Identify which cell holds the provided text, then report its [x, y] central coordinate. 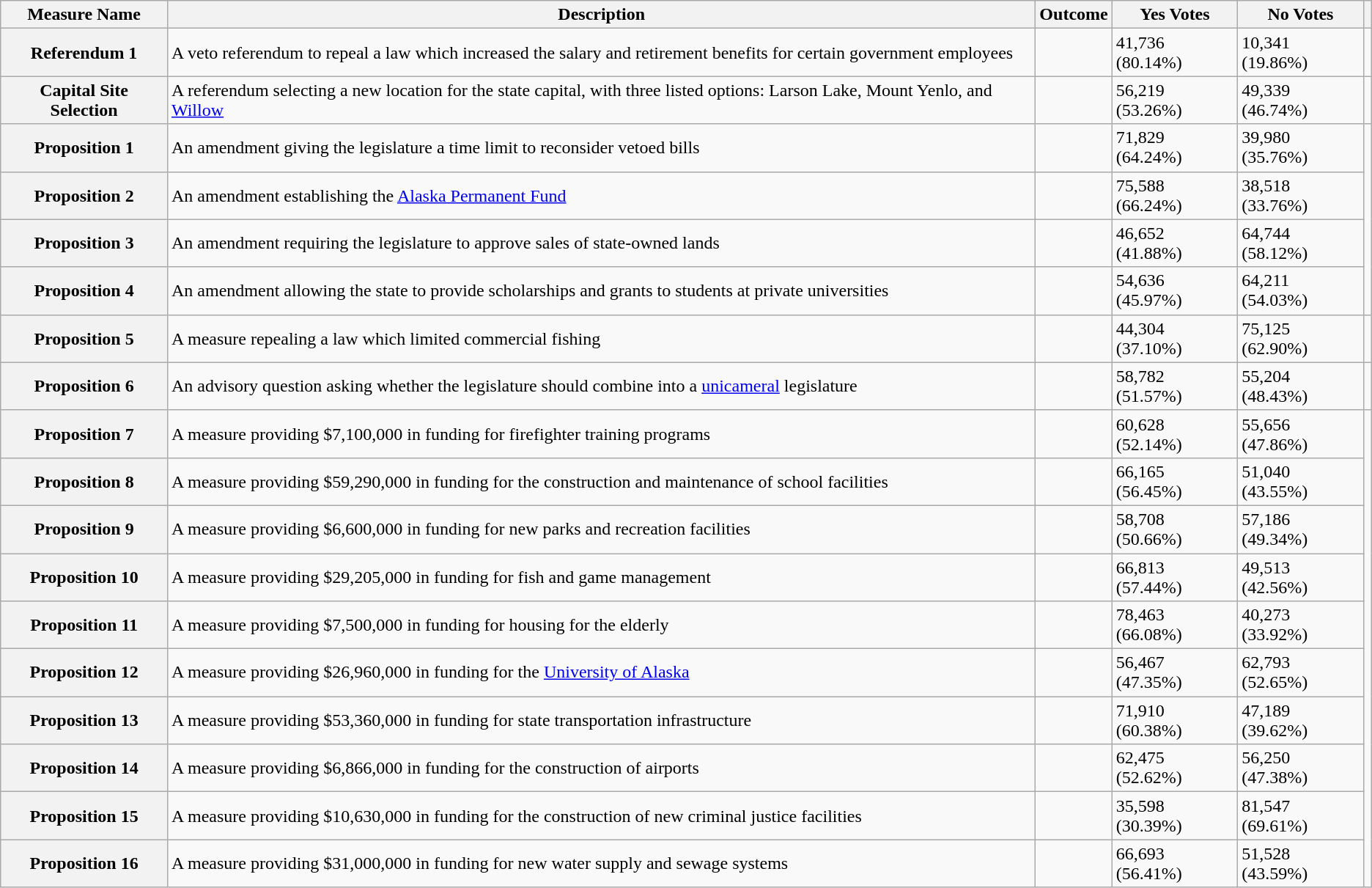
81,547 (69.61%) [1300, 815]
Proposition 3 [84, 243]
A measure providing $31,000,000 in funding for new water supply and sewage systems [601, 864]
78,463 (66.08%) [1174, 625]
62,793 (52.65%) [1300, 673]
Proposition 16 [84, 864]
75,125 (62.90%) [1300, 339]
A measure providing $59,290,000 in funding for the construction and maintenance of school facilities [601, 481]
An advisory question asking whether the legislature should combine into a unicameral legislature [601, 386]
39,980 (35.76%) [1300, 148]
Proposition 12 [84, 673]
46,652 (41.88%) [1174, 243]
Proposition 13 [84, 720]
Description [601, 15]
Proposition 4 [84, 290]
Proposition 9 [84, 529]
An amendment allowing the state to provide scholarships and grants to students at private universities [601, 290]
A measure providing $6,600,000 in funding for new parks and recreation facilities [601, 529]
58,782 (51.57%) [1174, 386]
Proposition 7 [84, 434]
An amendment establishing the Alaska Permanent Fund [601, 195]
A measure repealing a law which limited commercial fishing [601, 339]
A veto referendum to repeal a law which increased the salary and retirement benefits for certain government employees [601, 53]
Proposition 8 [84, 481]
56,250 (47.38%) [1300, 768]
57,186 (49.34%) [1300, 529]
Yes Votes [1174, 15]
51,528 (43.59%) [1300, 864]
66,693 (56.41%) [1174, 864]
55,204 (48.43%) [1300, 386]
Proposition 6 [84, 386]
A measure providing $7,500,000 in funding for housing for the elderly [601, 625]
66,165 (56.45%) [1174, 481]
56,467 (47.35%) [1174, 673]
56,219 (53.26%) [1174, 100]
54,636 (45.97%) [1174, 290]
71,910 (60.38%) [1174, 720]
71,829 (64.24%) [1174, 148]
A measure providing $26,960,000 in funding for the University of Alaska [601, 673]
10,341 (19.86%) [1300, 53]
44,304 (37.10%) [1174, 339]
41,736 (80.14%) [1174, 53]
49,339 (46.74%) [1300, 100]
58,708 (50.66%) [1174, 529]
62,475 (52.62%) [1174, 768]
38,518 (33.76%) [1300, 195]
A measure providing $53,360,000 in funding for state transportation infrastructure [601, 720]
Capital Site Selection [84, 100]
60,628 (52.14%) [1174, 434]
Proposition 11 [84, 625]
64,744 (58.12%) [1300, 243]
Proposition 2 [84, 195]
Measure Name [84, 15]
51,040 (43.55%) [1300, 481]
Proposition 5 [84, 339]
Outcome [1074, 15]
64,211 (54.03%) [1300, 290]
Proposition 10 [84, 576]
55,656 (47.86%) [1300, 434]
A measure providing $10,630,000 in funding for the construction of new criminal justice facilities [601, 815]
A measure providing $7,100,000 in funding for firefighter training programs [601, 434]
66,813 (57.44%) [1174, 576]
Proposition 15 [84, 815]
A measure providing $29,205,000 in funding for fish and game management [601, 576]
An amendment requiring the legislature to approve sales of state-owned lands [601, 243]
A measure providing $6,866,000 in funding for the construction of airports [601, 768]
35,598 (30.39%) [1174, 815]
75,588 (66.24%) [1174, 195]
47,189 (39.62%) [1300, 720]
49,513 (42.56%) [1300, 576]
No Votes [1300, 15]
Proposition 14 [84, 768]
Referendum 1 [84, 53]
A referendum selecting a new location for the state capital, with three listed options: Larson Lake, Mount Yenlo, and Willow [601, 100]
Proposition 1 [84, 148]
An amendment giving the legislature a time limit to reconsider vetoed bills [601, 148]
40,273 (33.92%) [1300, 625]
